Return [x, y] of the center of cell containing provided text 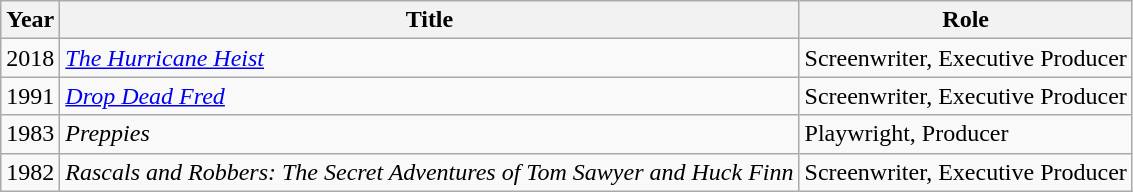
Drop Dead Fred [430, 96]
Role [966, 20]
2018 [30, 58]
Year [30, 20]
Preppies [430, 134]
Title [430, 20]
1991 [30, 96]
The Hurricane Heist [430, 58]
Rascals and Robbers: The Secret Adventures of Tom Sawyer and Huck Finn [430, 172]
1983 [30, 134]
Playwright, Producer [966, 134]
1982 [30, 172]
